Pinpoint the cell where the given text exists, returning its [x, y] midpoint coordinate. 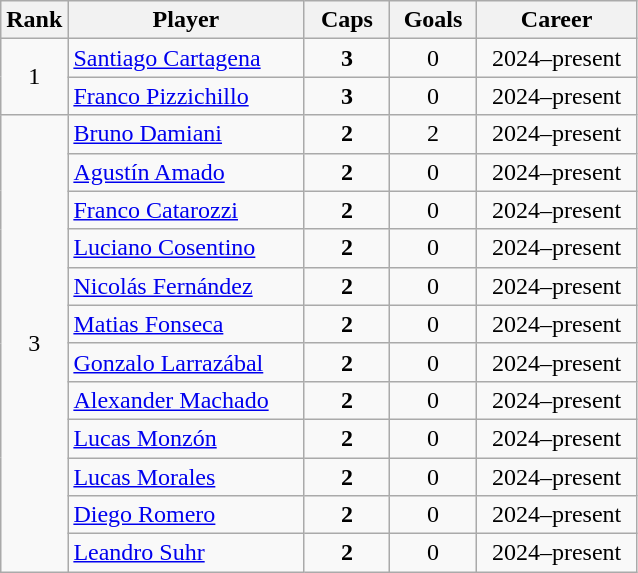
Lucas Morales [186, 477]
Matias Fonseca [186, 324]
Caps [347, 20]
Nicolás Fernández [186, 286]
Player [186, 20]
Diego Romero [186, 515]
Career [556, 20]
Leandro Suhr [186, 553]
1 [34, 77]
Rank [34, 20]
Lucas Monzón [186, 438]
Franco Pizzichillo [186, 96]
Goals [433, 20]
Bruno Damiani [186, 134]
Franco Catarozzi [186, 210]
Agustín Amado [186, 172]
Gonzalo Larrazábal [186, 362]
Luciano Cosentino [186, 248]
Santiago Cartagena [186, 58]
Alexander Machado [186, 400]
